Extract the (X, Y) coordinate from the center of the cell holding the provided text.  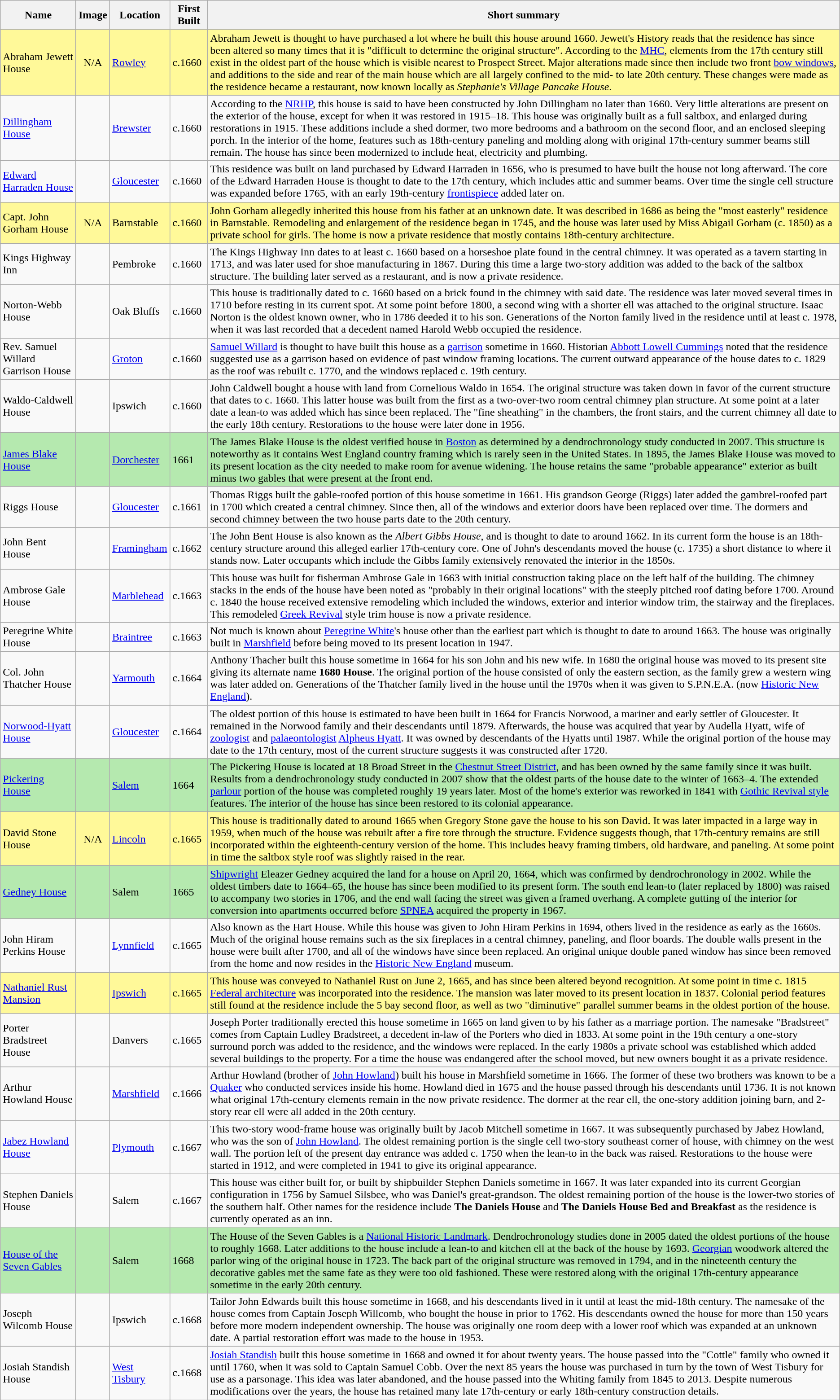
Nathaniel Rust Mansion (39, 993)
1664 (189, 786)
Lincoln (140, 838)
Peregrine White House (39, 637)
1665 (189, 892)
Porter Bradstreet House (39, 1040)
John Hiram Perkins House (39, 945)
West Tisbury (140, 1373)
Rowley (140, 62)
c.1666 (189, 1093)
1661 (189, 460)
Dillingham House (39, 128)
Abraham Jewett House (39, 62)
Image (92, 15)
Dorchester (140, 460)
1668 (189, 1260)
Pembroke (140, 264)
Short summary (524, 15)
Riggs House (39, 507)
John Bent House (39, 548)
Waldo-Caldwell House (39, 406)
First Built (189, 15)
Norton-Webb House (39, 312)
Location (140, 15)
Capt. John Gorham House (39, 223)
Arthur Howland House (39, 1093)
Gedney House (39, 892)
Ambrose Gale House (39, 596)
Barnstable (140, 223)
David Stone House (39, 838)
Name (39, 15)
Framingham (140, 548)
Marblehead (140, 596)
Brewster (140, 128)
Stephen Daniels House (39, 1200)
Oak Bluffs (140, 312)
Pickering House (39, 786)
Jabez Howland House (39, 1147)
Kings Highway Inn (39, 264)
Braintree (140, 637)
Rev. Samuel Willard Garrison House (39, 359)
Marshfield (140, 1093)
c.1662 (189, 548)
Lynnfield (140, 945)
James Blake House (39, 460)
Col. John Thatcher House (39, 679)
Plymouth (140, 1147)
Edward Harraden House (39, 181)
Yarmouth (140, 679)
Groton (140, 359)
Josiah Standish House (39, 1373)
Danvers (140, 1040)
House of the Seven Gables (39, 1260)
Joseph Wilcomb House (39, 1320)
Norwood-Hyatt House (39, 732)
c.1661 (189, 507)
